Return (X, Y) of the center of cell containing provided text 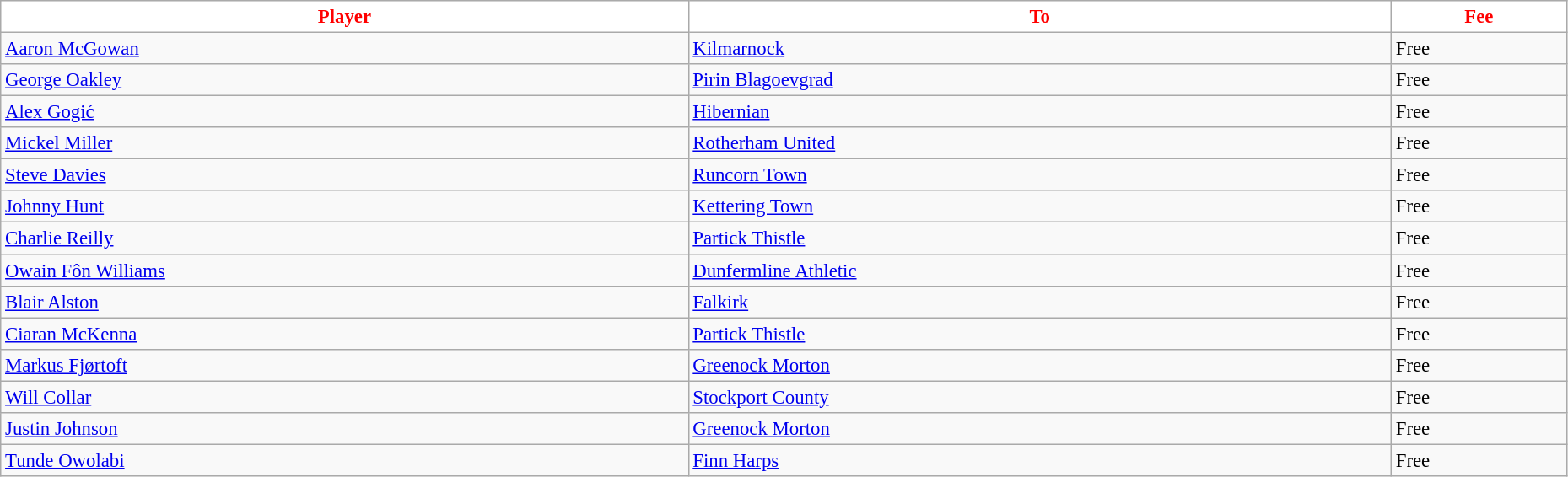
Charlie Reilly (344, 238)
Markus Fjørtoft (344, 365)
To (1039, 17)
Fee (1479, 17)
Aaron McGowan (344, 49)
Mickel Miller (344, 143)
Pirin Blagoevgrad (1039, 80)
Rotherham United (1039, 143)
Blair Alston (344, 302)
George Oakley (344, 80)
Will Collar (344, 397)
Falkirk (1039, 302)
Steve Davies (344, 175)
Justin Johnson (344, 429)
Kilmarnock (1039, 49)
Kettering Town (1039, 206)
Stockport County (1039, 397)
Johnny Hunt (344, 206)
Player (344, 17)
Finn Harps (1039, 460)
Hibernian (1039, 112)
Runcorn Town (1039, 175)
Dunfermline Athletic (1039, 271)
Owain Fôn Williams (344, 271)
Tunde Owolabi (344, 460)
Ciaran McKenna (344, 334)
Alex Gogić (344, 112)
